From the cell containing the given text, extract its center point as [X, Y] coordinate. 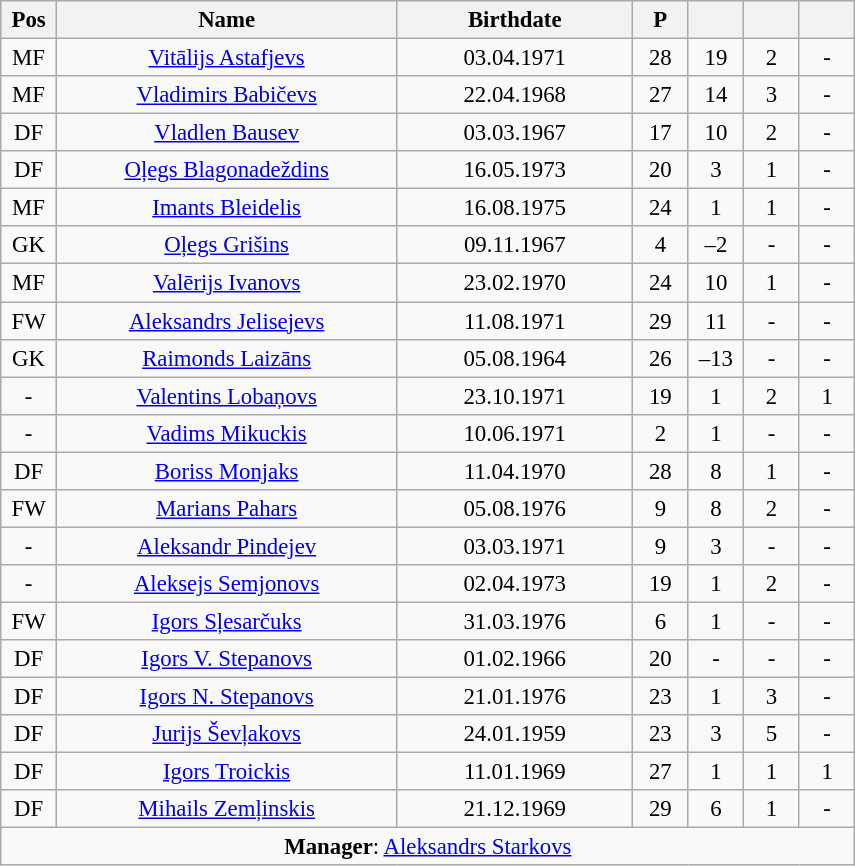
05.08.1976 [515, 509]
17 [661, 133]
11.04.1970 [515, 471]
21.01.1976 [515, 697]
Igors Sļesarčuks [226, 621]
23.02.1970 [515, 283]
11.08.1971 [515, 321]
01.02.1966 [515, 659]
Oļegs Blagonadeždins [226, 170]
Oļegs Grišins [226, 245]
Marians Pahars [226, 509]
26 [661, 358]
Raimonds Laizāns [226, 358]
23.10.1971 [515, 396]
Valentins Lobaņovs [226, 396]
Jurijs Ševļakovs [226, 734]
Birthdate [515, 20]
22.04.1968 [515, 95]
14 [716, 95]
11.01.1969 [515, 772]
Valērijs Ivanovs [226, 283]
Pos [29, 20]
10.06.1971 [515, 433]
Vladimirs Babičevs [226, 95]
Aleksejs Semjonovs [226, 584]
Boriss Monjaks [226, 471]
Vladlen Bausev [226, 133]
–2 [716, 245]
21.12.1969 [515, 809]
Imants Bleidelis [226, 208]
03.04.1971 [515, 58]
Manager: Aleksandrs Starkovs [428, 847]
02.04.1973 [515, 584]
Vitālijs Astafjevs [226, 58]
Igors N. Stepanovs [226, 697]
Igors V. Stepanovs [226, 659]
P [661, 20]
4 [661, 245]
Vadims Mikuckis [226, 433]
Aleksandrs Jelisejevs [226, 321]
Name [226, 20]
16.08.1975 [515, 208]
Mihails Zemļinskis [226, 809]
05.08.1964 [515, 358]
09.11.1967 [515, 245]
–13 [716, 358]
24.01.1959 [515, 734]
Igors Troickis [226, 772]
03.03.1971 [515, 546]
11 [716, 321]
5 [772, 734]
31.03.1976 [515, 621]
16.05.1973 [515, 170]
03.03.1967 [515, 133]
Aleksandr Pindejev [226, 546]
